Scan for the cell matching the given text and deliver its (X, Y) coordinate at center. 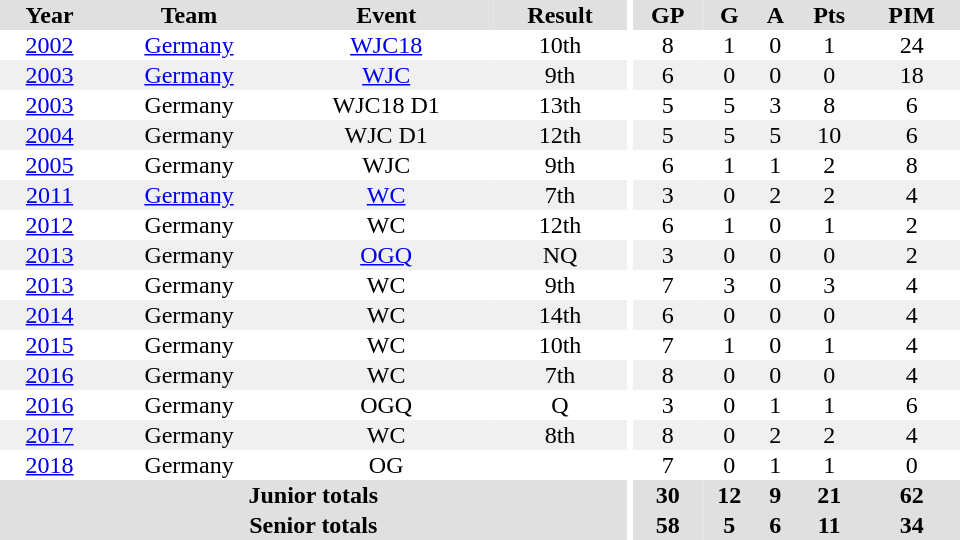
2015 (50, 345)
18 (912, 75)
11 (829, 525)
Event (386, 15)
62 (912, 495)
NQ (560, 255)
24 (912, 45)
58 (668, 525)
Year (50, 15)
14th (560, 315)
A (776, 15)
GP (668, 15)
WJC D1 (386, 135)
2014 (50, 315)
Result (560, 15)
2002 (50, 45)
2011 (50, 195)
9 (776, 495)
2004 (50, 135)
WJC18 D1 (386, 105)
Q (560, 405)
13th (560, 105)
Pts (829, 15)
PIM (912, 15)
Junior totals (314, 495)
G (730, 15)
12 (730, 495)
21 (829, 495)
8th (560, 435)
Team (189, 15)
2012 (50, 225)
OG (386, 465)
Senior totals (314, 525)
2017 (50, 435)
10 (829, 135)
2005 (50, 165)
30 (668, 495)
34 (912, 525)
WJC18 (386, 45)
2018 (50, 465)
